Pinpoint the cell where the given text exists, returning its [X, Y] midpoint coordinate. 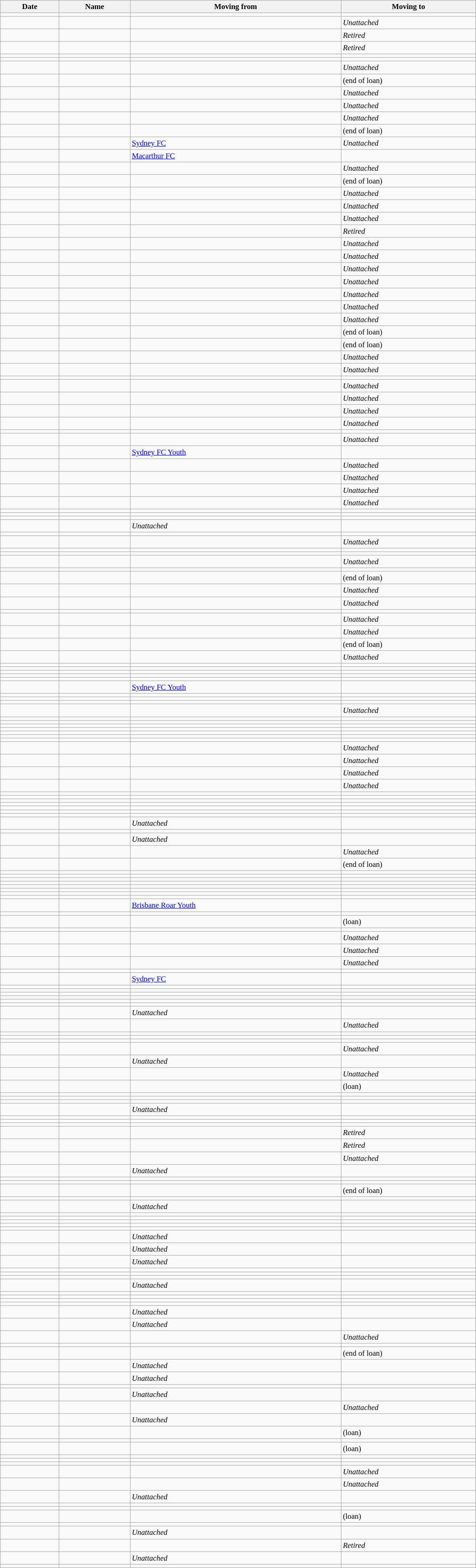
Moving from [236, 7]
Date [30, 7]
Name [95, 7]
Moving to [408, 7]
Brisbane Roar Youth [236, 905]
Macarthur FC [236, 156]
